Provide the (X, Y) coordinate of the cell's center where the given text is located.  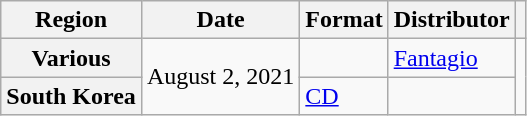
Date (220, 20)
Region (72, 20)
Fantagio (452, 58)
Various (72, 58)
Distributor (452, 20)
South Korea (72, 96)
Format (344, 20)
CD (344, 96)
August 2, 2021 (220, 77)
